Pinpoint the cell where the given text exists, returning its (X, Y) midpoint coordinate. 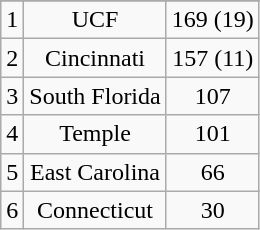
East Carolina (95, 172)
UCF (95, 20)
30 (212, 210)
4 (12, 134)
Cincinnati (95, 58)
South Florida (95, 96)
101 (212, 134)
5 (12, 172)
3 (12, 96)
157 (11) (212, 58)
Temple (95, 134)
2 (12, 58)
Connecticut (95, 210)
66 (212, 172)
1 (12, 20)
6 (12, 210)
169 (19) (212, 20)
107 (212, 96)
